Return the [X, Y] coordinate for the center point of the cell that contains the specified text.  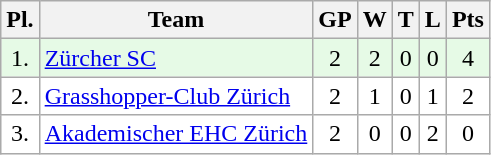
3. [20, 134]
L [432, 20]
1. [20, 58]
Grasshopper-Club Zürich [176, 96]
4 [468, 58]
T [406, 20]
Pts [468, 20]
Zürcher SC [176, 58]
Team [176, 20]
2. [20, 96]
Akademischer EHC Zürich [176, 134]
W [374, 20]
GP [335, 20]
Pl. [20, 20]
